Search for the cell housing the specified text and yield its [X, Y] center coordinate. 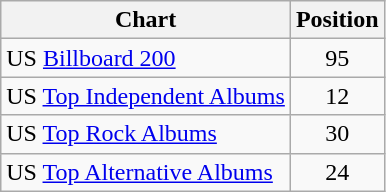
30 [337, 134]
95 [337, 58]
US Top Independent Albums [146, 96]
Position [337, 20]
US Billboard 200 [146, 58]
US Top Alternative Albums [146, 172]
Chart [146, 20]
12 [337, 96]
24 [337, 172]
US Top Rock Albums [146, 134]
